Return (x, y) of the center of cell containing provided text 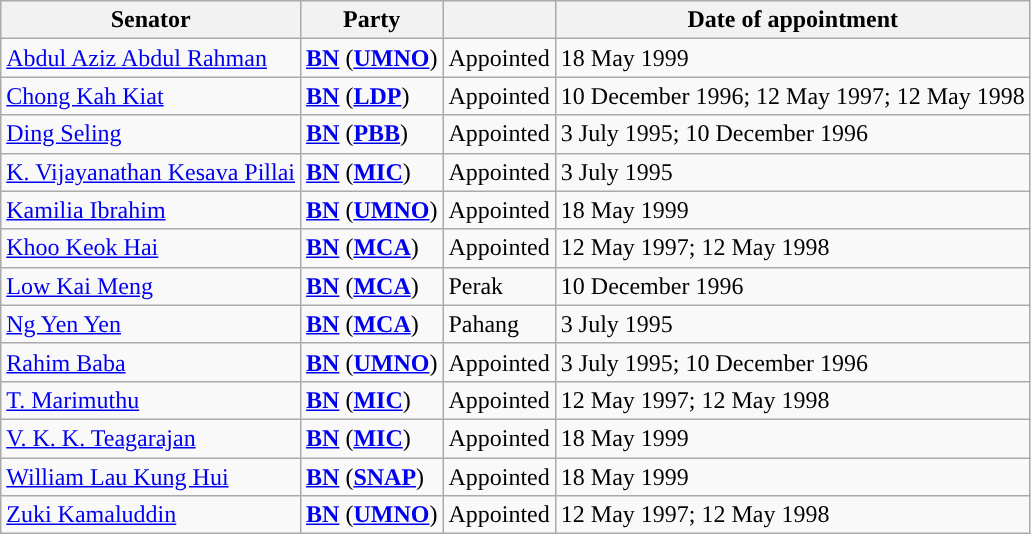
William Lau Kung Hui (151, 477)
T. Marimuthu (151, 400)
BN (PBB) (372, 134)
Rahim Baba (151, 362)
Ng Yen Yen (151, 324)
10 December 1996; 12 May 1997; 12 May 1998 (792, 96)
BN (LDP) (372, 96)
Khoo Keok Hai (151, 248)
K. Vijayanathan Kesava Pillai (151, 172)
Chong Kah Kiat (151, 96)
Senator (151, 20)
Abdul Aziz Abdul Rahman (151, 58)
Low Kai Meng (151, 286)
Ding Seling (151, 134)
Zuki Kamaluddin (151, 515)
Kamilia Ibrahim (151, 210)
Pahang (499, 324)
Perak (499, 286)
Date of appointment (792, 20)
10 December 1996 (792, 286)
Party (372, 20)
BN (SNAP) (372, 477)
V. K. K. Teagarajan (151, 438)
